Output the (X, Y) coordinate of the center of the cell containing the given text.  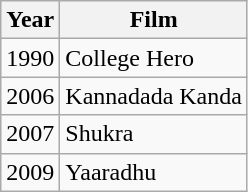
2007 (30, 134)
Shukra (154, 134)
Yaaradhu (154, 172)
College Hero (154, 58)
2009 (30, 172)
Year (30, 20)
1990 (30, 58)
Kannadada Kanda (154, 96)
2006 (30, 96)
Film (154, 20)
